Identify which cell holds the provided text, then report its [x, y] central coordinate. 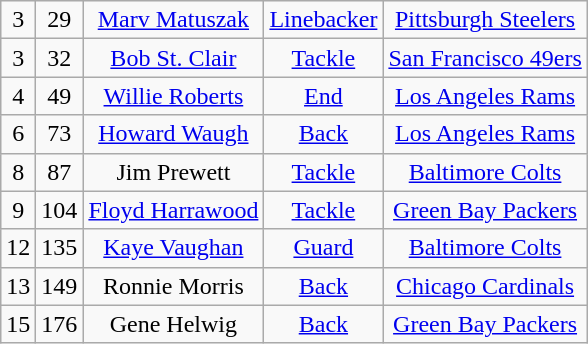
104 [60, 210]
4 [18, 96]
Howard Waugh [174, 134]
Jim Prewett [174, 172]
End [324, 96]
Chicago Cardinals [485, 286]
Pittsburgh Steelers [485, 20]
8 [18, 172]
176 [60, 324]
Willie Roberts [174, 96]
Kaye Vaughan [174, 248]
87 [60, 172]
15 [18, 324]
73 [60, 134]
12 [18, 248]
9 [18, 210]
6 [18, 134]
13 [18, 286]
Linebacker [324, 20]
Bob St. Clair [174, 58]
Gene Helwig [174, 324]
149 [60, 286]
32 [60, 58]
49 [60, 96]
Ronnie Morris [174, 286]
29 [60, 20]
San Francisco 49ers [485, 58]
135 [60, 248]
Guard [324, 248]
Floyd Harrawood [174, 210]
Marv Matuszak [174, 20]
